For the text-containing cell, return its midpoint in [x, y] coordinate format. 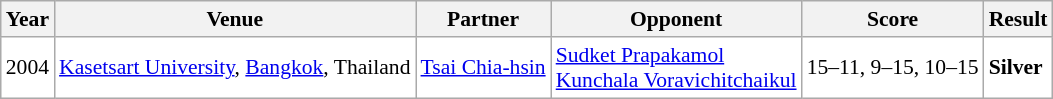
Partner [484, 19]
2004 [28, 68]
Tsai Chia-hsin [484, 68]
Opponent [676, 19]
Silver [1018, 68]
Year [28, 19]
Score [893, 19]
Result [1018, 19]
Venue [234, 19]
Sudket Prapakamol Kunchala Voravichitchaikul [676, 68]
15–11, 9–15, 10–15 [893, 68]
Kasetsart University, Bangkok, Thailand [234, 68]
